Scan for the cell matching the given text and deliver its [x, y] coordinate at center. 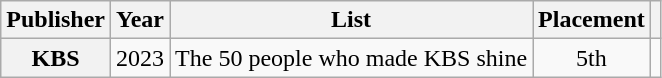
Publisher [56, 20]
5th [592, 58]
Placement [592, 20]
KBS [56, 58]
2023 [140, 58]
List [352, 20]
The 50 people who made KBS shine [352, 58]
Year [140, 20]
